Pinpoint the cell where the given text exists, returning its [X, Y] midpoint coordinate. 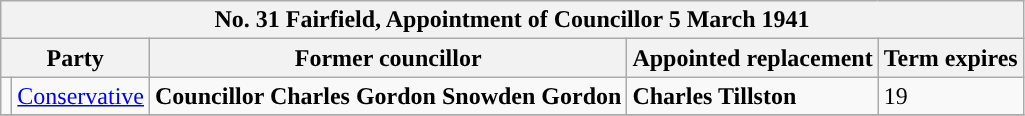
Councillor Charles Gordon Snowden Gordon [388, 96]
19 [950, 96]
Appointed replacement [752, 58]
Party [76, 58]
Conservative [81, 96]
Former councillor [388, 58]
No. 31 Fairfield, Appointment of Councillor 5 March 1941 [512, 20]
Charles Tillston [752, 96]
Term expires [950, 58]
